Pinpoint the cell where the given text exists, returning its [X, Y] midpoint coordinate. 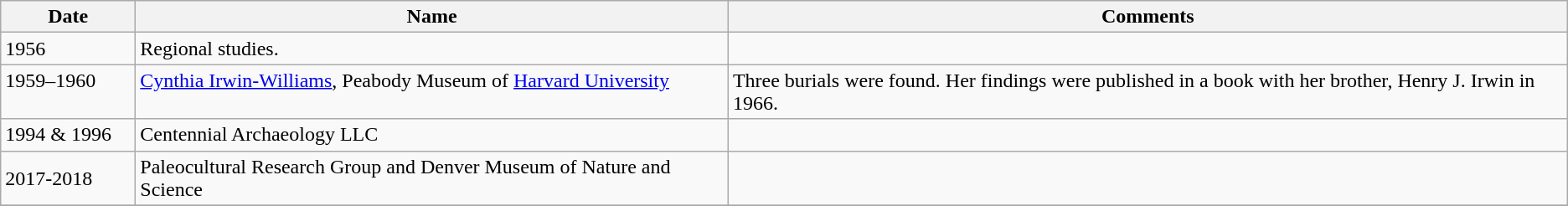
1959–1960 [69, 92]
Regional studies. [432, 49]
Date [69, 17]
2017-2018 [69, 178]
Paleocultural Research Group and Denver Museum of Nature and Science [432, 178]
Three burials were found. Her findings were published in a book with her brother, Henry J. Irwin in 1966. [1148, 92]
Comments [1148, 17]
1956 [69, 49]
Centennial Archaeology LLC [432, 135]
Cynthia Irwin-Williams, Peabody Museum of Harvard University [432, 92]
1994 & 1996 [69, 135]
Name [432, 17]
